For the text-containing cell, return its midpoint in (x, y) coordinate format. 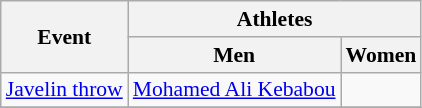
Women (382, 55)
Athletes (275, 19)
Men (234, 55)
Javelin throw (64, 90)
Event (64, 36)
Mohamed Ali Kebabou (234, 90)
